Determine the [X, Y] coordinate at the center of the cell enclosing the given text.  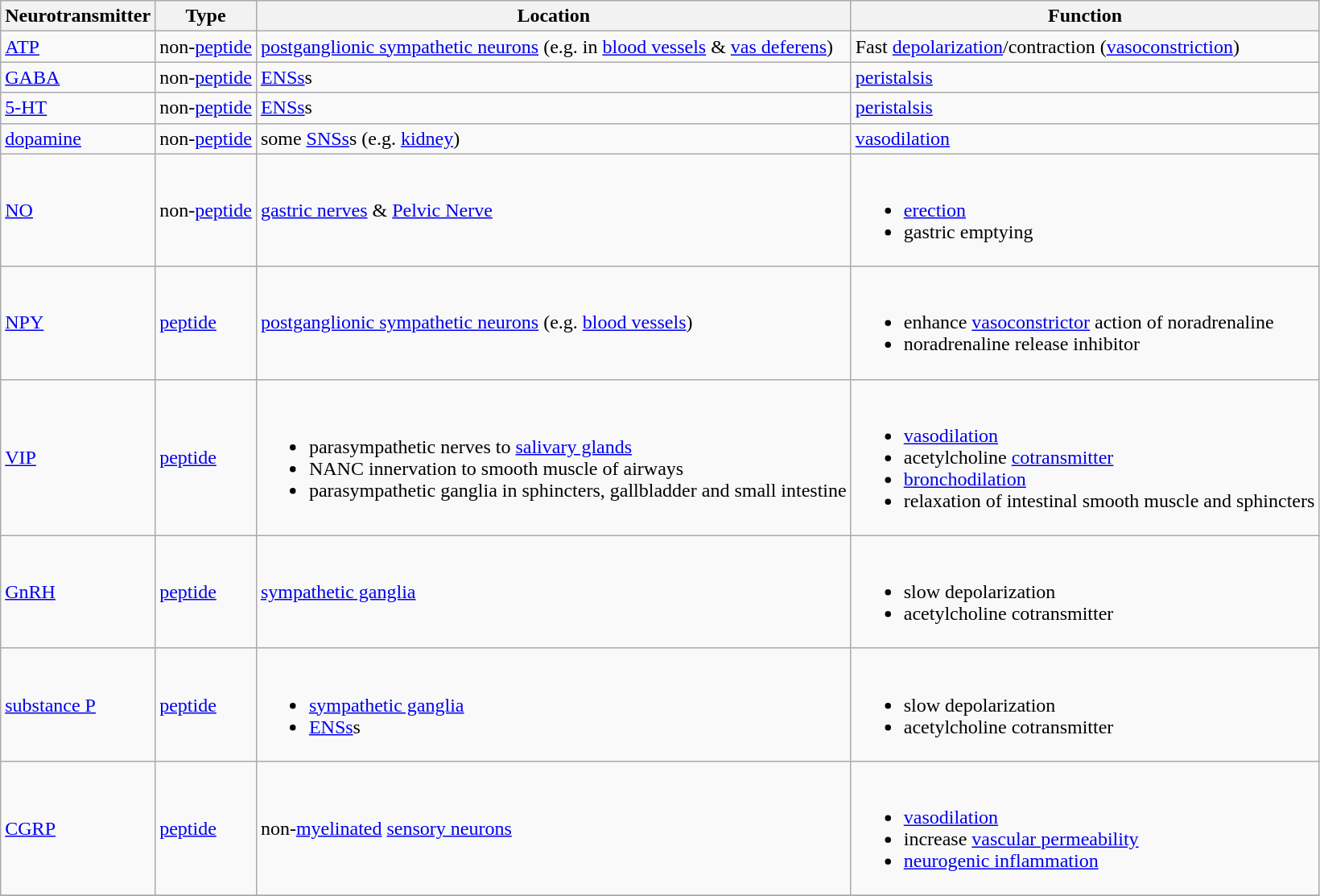
some SNSss (e.g. kidney) [554, 138]
vasodilation [1085, 138]
CGRP [78, 828]
gastric nerves & Pelvic Nerve [554, 210]
substance P [78, 704]
Fast depolarization/contraction (vasoconstriction) [1085, 47]
postganglionic sympathetic neurons (e.g. in blood vessels & vas deferens) [554, 47]
sympathetic gangliaENSss [554, 704]
postganglionic sympathetic neurons (e.g. blood vessels) [554, 323]
NPY [78, 323]
Neurotransmitter [78, 16]
vasodilationacetylcholine cotransmitterbronchodilationrelaxation of intestinal smooth muscle and sphincters [1085, 457]
dopamine [78, 138]
Location [554, 16]
GnRH [78, 592]
erectiongastric emptying [1085, 210]
vasodilationincrease vascular permeabilityneurogenic inflammation [1085, 828]
NO [78, 210]
ATP [78, 47]
GABA [78, 77]
enhance vasoconstrictor action of noradrenalinenoradrenaline release inhibitor [1085, 323]
Function [1085, 16]
VIP [78, 457]
non-myelinated sensory neurons [554, 828]
sympathetic ganglia [554, 592]
5-HT [78, 108]
Type [206, 16]
